Output the [X, Y] coordinate of the center of the cell containing the given text.  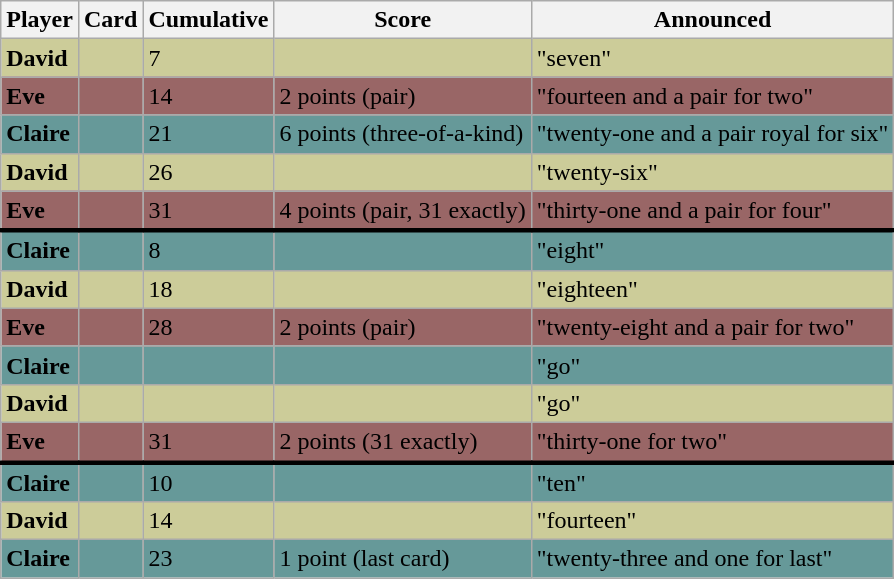
"twenty-three and one for last" [712, 559]
"ten" [712, 482]
"thirty-one and a pair for four" [712, 211]
Announced [712, 20]
"twenty-one and a pair royal for six" [712, 134]
Player [40, 20]
26 [208, 172]
4 points (pair, 31 exactly) [402, 211]
21 [208, 134]
"eighteen" [712, 289]
28 [208, 327]
1 point (last card) [402, 559]
"fourteen" [712, 521]
"fourteen and a pair for two" [712, 96]
7 [208, 58]
"twenty-six" [712, 172]
18 [208, 289]
8 [208, 251]
"seven" [712, 58]
23 [208, 559]
"eight" [712, 251]
6 points (three-of-a-kind) [402, 134]
"thirty-one for two" [712, 442]
2 points (31 exactly) [402, 442]
10 [208, 482]
"twenty-eight and a pair for two" [712, 327]
Score [402, 20]
Cumulative [208, 20]
Card [110, 20]
